Locate the cell with the specified text and output its (X, Y) center coordinate. 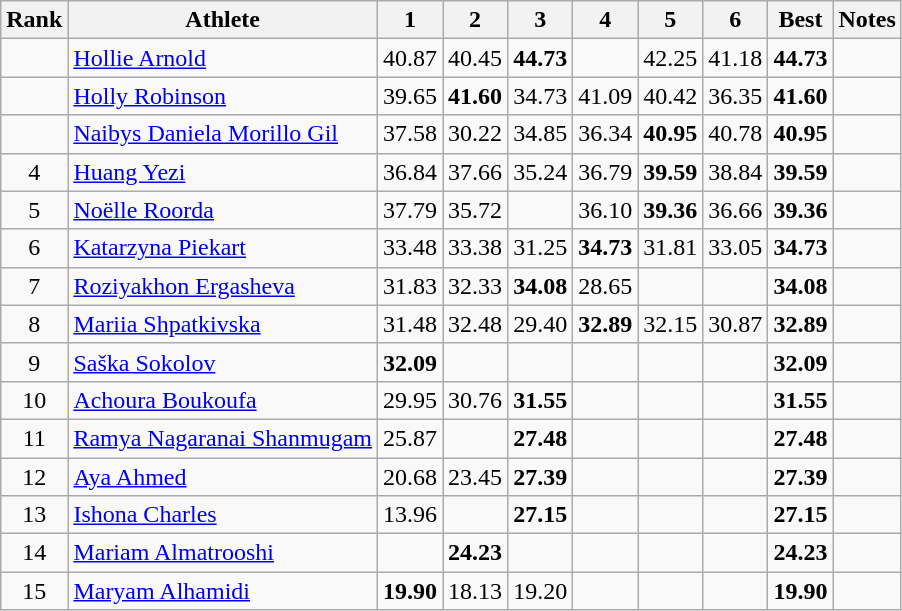
30.87 (736, 324)
33.38 (476, 248)
7 (34, 286)
36.10 (606, 210)
13.96 (410, 515)
Athlete (223, 20)
1 (410, 20)
8 (34, 324)
35.24 (540, 172)
37.66 (476, 172)
Mariia Shpatkivska (223, 324)
31.83 (410, 286)
15 (34, 591)
Rank (34, 20)
Noëlle Roorda (223, 210)
36.35 (736, 96)
Ishona Charles (223, 515)
37.79 (410, 210)
35.72 (476, 210)
13 (34, 515)
Roziyakhon Ergasheva (223, 286)
37.58 (410, 134)
31.81 (670, 248)
20.68 (410, 477)
32.33 (476, 286)
19.20 (540, 591)
9 (34, 362)
40.42 (670, 96)
36.66 (736, 210)
42.25 (670, 58)
36.79 (606, 172)
Naibys Daniela Morillo Gil (223, 134)
41.09 (606, 96)
Mariam Almatrooshi (223, 553)
40.78 (736, 134)
Huang Yezi (223, 172)
12 (34, 477)
14 (34, 553)
Maryam Alhamidi (223, 591)
23.45 (476, 477)
10 (34, 400)
Best (800, 20)
33.05 (736, 248)
36.84 (410, 172)
30.76 (476, 400)
41.18 (736, 58)
34.85 (540, 134)
Notes (867, 20)
38.84 (736, 172)
36.34 (606, 134)
31.25 (540, 248)
32.15 (670, 324)
Hollie Arnold (223, 58)
Ramya Nagaranai Shanmugam (223, 438)
Holly Robinson (223, 96)
Aya Ahmed (223, 477)
40.45 (476, 58)
30.22 (476, 134)
39.65 (410, 96)
Saška Sokolov (223, 362)
3 (540, 20)
18.13 (476, 591)
40.87 (410, 58)
32.48 (476, 324)
2 (476, 20)
25.87 (410, 438)
Katarzyna Piekart (223, 248)
29.95 (410, 400)
11 (34, 438)
31.48 (410, 324)
Achoura Boukoufa (223, 400)
29.40 (540, 324)
28.65 (606, 286)
33.48 (410, 248)
